Locate the cell with the specified text and output its [x, y] center coordinate. 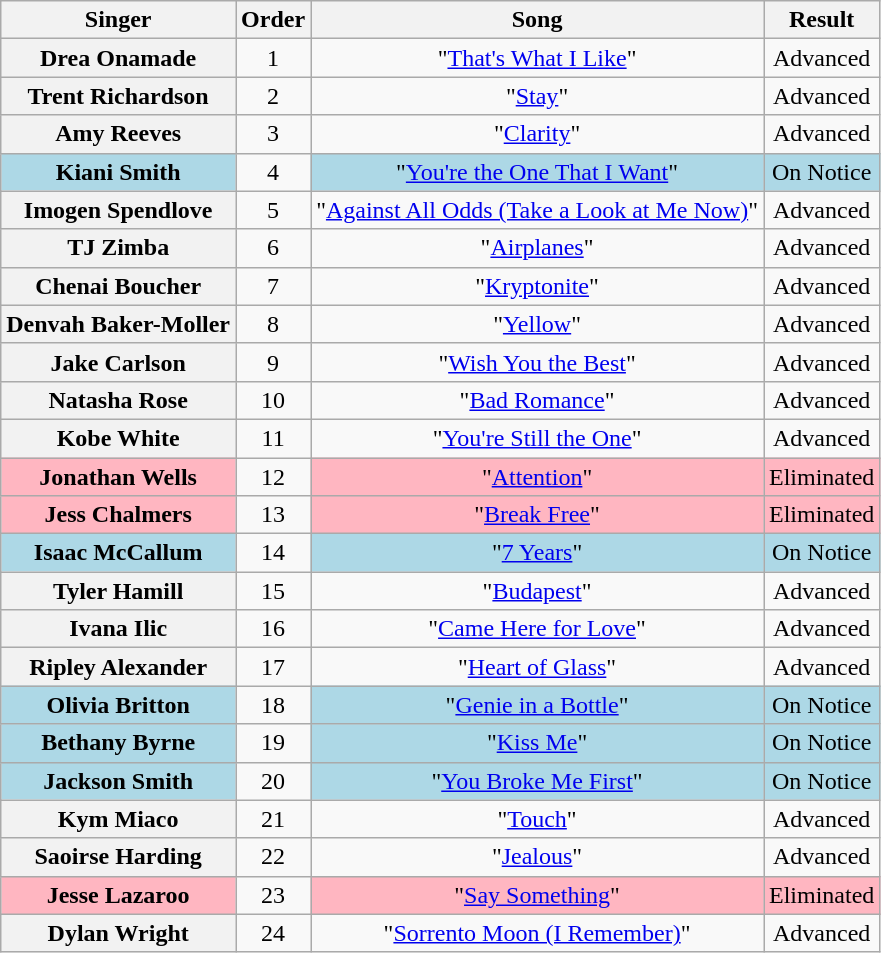
Jake Carlson [118, 362]
"Wish You the Best" [538, 362]
"Heart of Glass" [538, 667]
"Yellow" [538, 324]
Kobe White [118, 438]
"Against All Odds (Take a Look at Me Now)" [538, 210]
Chenai Boucher [118, 286]
13 [274, 515]
14 [274, 553]
1 [274, 58]
"Kiss Me" [538, 743]
Kiani Smith [118, 172]
11 [274, 438]
15 [274, 591]
Jonathan Wells [118, 477]
"7 Years" [538, 553]
23 [274, 895]
"Clarity" [538, 134]
"You're Still the One" [538, 438]
Imogen Spendlove [118, 210]
"Attention" [538, 477]
Dylan Wright [118, 933]
7 [274, 286]
Jesse Lazaroo [118, 895]
5 [274, 210]
Drea Onamade [118, 58]
Amy Reeves [118, 134]
9 [274, 362]
24 [274, 933]
22 [274, 857]
"Genie in a Bottle" [538, 705]
Natasha Rose [118, 400]
"Stay" [538, 96]
6 [274, 248]
20 [274, 781]
"Bad Romance" [538, 400]
"Break Free" [538, 515]
21 [274, 819]
Tyler Hamill [118, 591]
"Budapest" [538, 591]
"Airplanes" [538, 248]
Olivia Britton [118, 705]
Kym Miaco [118, 819]
17 [274, 667]
18 [274, 705]
Song [538, 20]
"Sorrento Moon (I Remember)" [538, 933]
Ivana Ilic [118, 629]
"Jealous" [538, 857]
Jess Chalmers [118, 515]
Order [274, 20]
Denvah Baker-Moller [118, 324]
TJ Zimba [118, 248]
2 [274, 96]
"That's What I Like" [538, 58]
Ripley Alexander [118, 667]
Singer [118, 20]
12 [274, 477]
Trent Richardson [118, 96]
19 [274, 743]
"Kryptonite" [538, 286]
"Touch" [538, 819]
8 [274, 324]
"Say Something" [538, 895]
"Came Here for Love" [538, 629]
16 [274, 629]
Saoirse Harding [118, 857]
"You Broke Me First" [538, 781]
3 [274, 134]
"You're the One That I Want" [538, 172]
Result [822, 20]
10 [274, 400]
4 [274, 172]
Jackson Smith [118, 781]
Isaac McCallum [118, 553]
Bethany Byrne [118, 743]
